Find where the given text appears and provide that cell's center as [X, Y] coordinate. 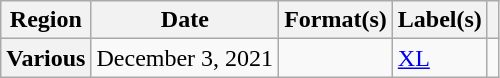
Format(s) [336, 20]
Date [185, 20]
Region [46, 20]
XL [440, 58]
Label(s) [440, 20]
Various [46, 58]
December 3, 2021 [185, 58]
